Identify which cell holds the provided text, then report its [x, y] central coordinate. 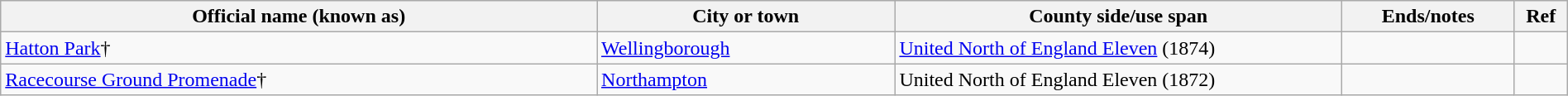
Wellingborough [746, 48]
United North of England Eleven (1874) [1118, 48]
Racecourse Ground Promenade† [299, 79]
Ends/notes [1427, 17]
United North of England Eleven (1872) [1118, 79]
Hatton Park† [299, 48]
Northampton [746, 79]
Official name (known as) [299, 17]
City or town [746, 17]
County side/use span [1118, 17]
Ref [1541, 17]
